Pinpoint the cell where the given text exists, returning its [X, Y] midpoint coordinate. 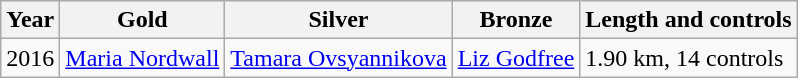
Silver [338, 20]
2016 [30, 58]
Year [30, 20]
Length and controls [688, 20]
Maria Nordwall [142, 58]
Tamara Ovsyannikova [338, 58]
Bronze [516, 20]
Liz Godfree [516, 58]
1.90 km, 14 controls [688, 58]
Gold [142, 20]
